Return the (x, y) coordinate for the center point of the cell that contains the specified text.  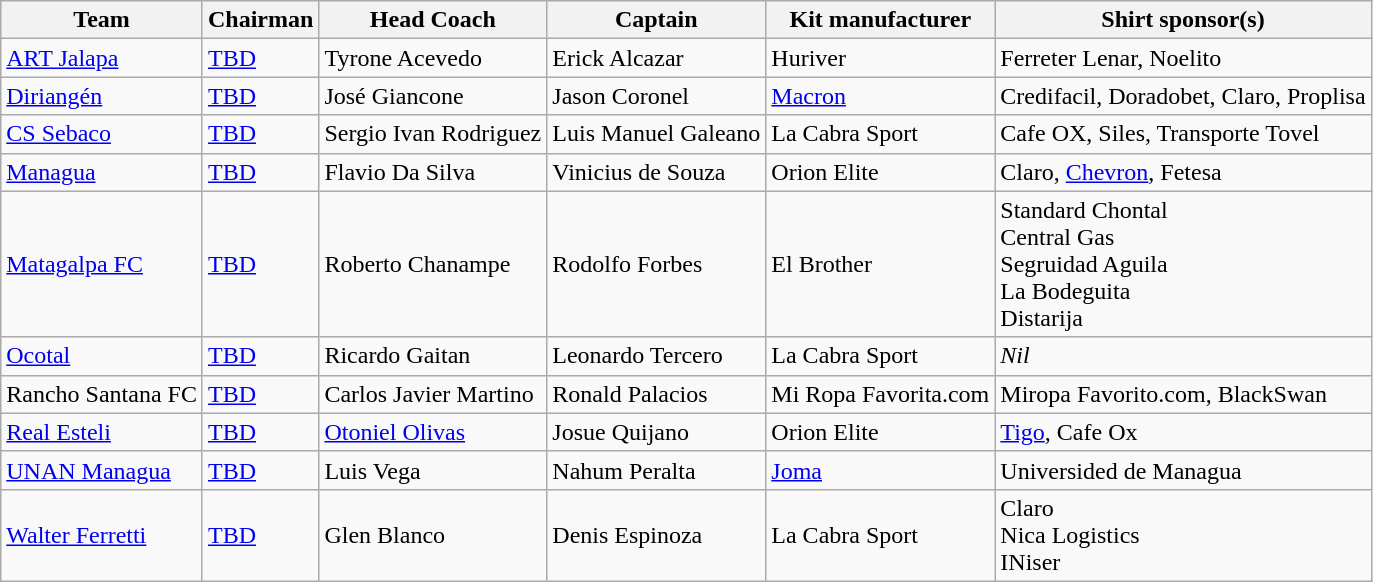
ART Jalapa (102, 58)
Macron (880, 96)
Erick Alcazar (656, 58)
Huriver (880, 58)
Claro Nica Logistics INiser (1183, 535)
Otoniel Olivas (433, 432)
Leonardo Tercero (656, 356)
Tigo, Cafe Ox (1183, 432)
Ferreter Lenar, Noelito (1183, 58)
Diriangén (102, 96)
Sergio Ivan Rodriguez (433, 134)
Carlos Javier Martino (433, 394)
Rancho Santana FC (102, 394)
El Brother (880, 264)
Team (102, 20)
José Giancone (433, 96)
Standard Chontal Central Gas Segruidad Aguila La Bodeguita Distarija (1183, 264)
Captain (656, 20)
Walter Ferretti (102, 535)
Miropa Favorito.com, BlackSwan (1183, 394)
Rodolfo Forbes (656, 264)
Joma (880, 470)
Glen Blanco (433, 535)
Flavio Da Silva (433, 172)
Universided de Managua (1183, 470)
Jason Coronel (656, 96)
Managua (102, 172)
Ricardo Gaitan (433, 356)
UNAN Managua (102, 470)
Nil (1183, 356)
Chairman (260, 20)
Tyrone Acevedo (433, 58)
Nahum Peralta (656, 470)
Credifacil, Doradobet, Claro, Proplisa (1183, 96)
Josue Quijano (656, 432)
Matagalpa FC (102, 264)
Ocotal (102, 356)
Claro, Chevron, Fetesa (1183, 172)
Roberto Chanampe (433, 264)
Shirt sponsor(s) (1183, 20)
Denis Espinoza (656, 535)
Ronald Palacios (656, 394)
Head Coach (433, 20)
Real Esteli (102, 432)
Luis Manuel Galeano (656, 134)
Cafe OX, Siles, Transporte Tovel (1183, 134)
Vinicius de Souza (656, 172)
Kit manufacturer (880, 20)
Mi Ropa Favorita.com (880, 394)
CS Sebaco (102, 134)
Luis Vega (433, 470)
